Output the (X, Y) coordinate of the center of the cell containing the given text.  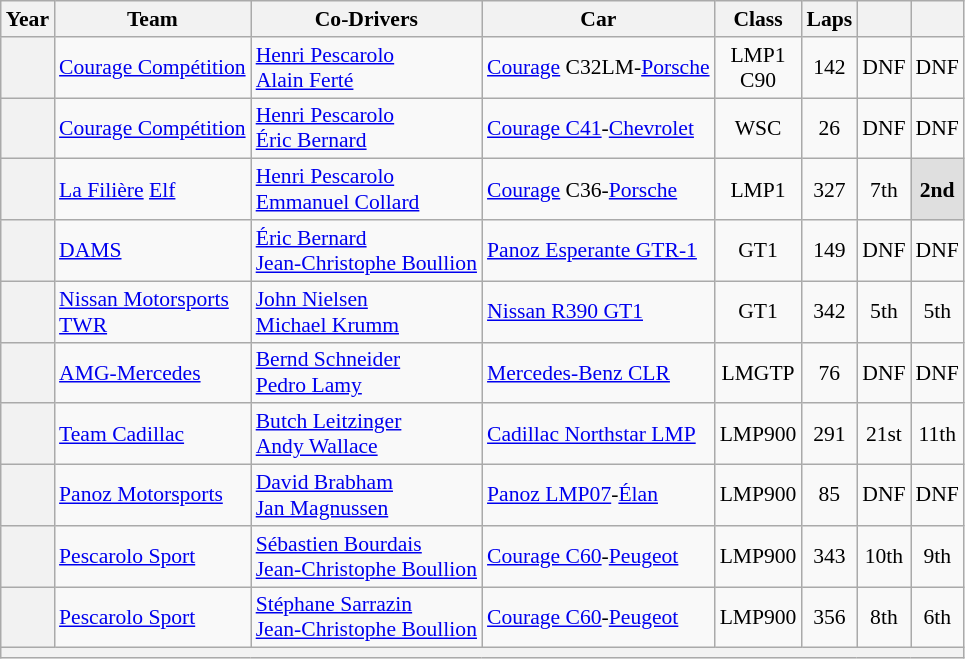
Henri Pescarolo Alain Ferté (366, 68)
7th (884, 190)
Nissan R390 GT1 (598, 312)
David Brabham Jan Magnussen (366, 496)
Courage C36-Porsche (598, 190)
2nd (938, 190)
Courage C41-Chevrolet (598, 128)
AMG-Mercedes (152, 372)
Team Cadillac (152, 434)
Éric Bernard Jean-Christophe Boullion (366, 250)
Panoz Esperante GTR-1 (598, 250)
356 (829, 618)
DAMS (152, 250)
Stéphane Sarrazin Jean-Christophe Boullion (366, 618)
Co-Drivers (366, 19)
Mercedes-Benz CLR (598, 372)
6th (938, 618)
9th (938, 556)
LMP1C90 (758, 68)
11th (938, 434)
342 (829, 312)
Panoz Motorsports (152, 496)
149 (829, 250)
Panoz LMP07-Élan (598, 496)
Bernd Schneider Pedro Lamy (366, 372)
26 (829, 128)
142 (829, 68)
85 (829, 496)
Sébastien Bourdais Jean-Christophe Boullion (366, 556)
Team (152, 19)
Class (758, 19)
Courage C32LM-Porsche (598, 68)
343 (829, 556)
Car (598, 19)
WSC (758, 128)
Henri Pescarolo Emmanuel Collard (366, 190)
LMP1 (758, 190)
La Filière Elf (152, 190)
291 (829, 434)
Butch Leitzinger Andy Wallace (366, 434)
Henri Pescarolo Éric Bernard (366, 128)
8th (884, 618)
21st (884, 434)
76 (829, 372)
Year (28, 19)
LMGTP (758, 372)
Nissan Motorsports TWR (152, 312)
327 (829, 190)
10th (884, 556)
Laps (829, 19)
Cadillac Northstar LMP (598, 434)
John Nielsen Michael Krumm (366, 312)
